From the cell containing the given text, extract its center point as [x, y] coordinate. 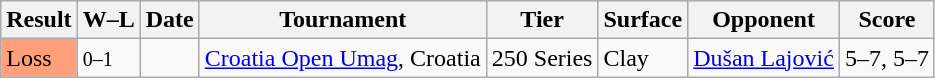
Tier [542, 20]
W–L [108, 20]
Clay [643, 58]
Tournament [342, 20]
0–1 [108, 58]
Dušan Lajović [764, 58]
Loss [39, 58]
Date [170, 20]
Result [39, 20]
250 Series [542, 58]
Croatia Open Umag, Croatia [342, 58]
Surface [643, 20]
5–7, 5–7 [886, 58]
Score [886, 20]
Opponent [764, 20]
